Identify which cell holds the provided text, then report its (X, Y) central coordinate. 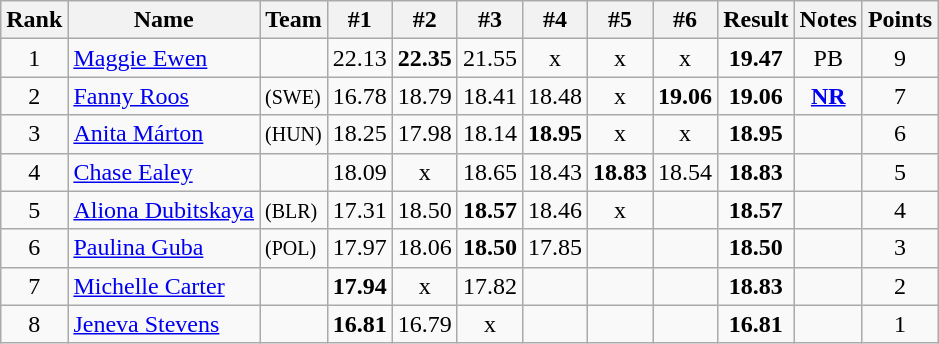
(BLR) (294, 210)
17.94 (360, 286)
Fanny Roos (164, 96)
NR (828, 96)
18.54 (686, 172)
18.65 (490, 172)
Paulina Guba (164, 248)
19.47 (756, 58)
#2 (424, 20)
8 (34, 324)
Name (164, 20)
Points (900, 20)
17.82 (490, 286)
17.97 (360, 248)
18.41 (490, 96)
16.79 (424, 324)
17.98 (424, 134)
Team (294, 20)
#4 (554, 20)
16.78 (360, 96)
18.79 (424, 96)
Maggie Ewen (164, 58)
18.48 (554, 96)
(SWE) (294, 96)
21.55 (490, 58)
18.46 (554, 210)
22.35 (424, 58)
Anita Márton (164, 134)
#5 (620, 20)
(HUN) (294, 134)
Rank (34, 20)
#6 (686, 20)
17.31 (360, 210)
9 (900, 58)
Chase Ealey (164, 172)
Michelle Carter (164, 286)
22.13 (360, 58)
18.25 (360, 134)
Result (756, 20)
Notes (828, 20)
18.09 (360, 172)
18.06 (424, 248)
#1 (360, 20)
Jeneva Stevens (164, 324)
#3 (490, 20)
17.85 (554, 248)
Aliona Dubitskaya (164, 210)
18.14 (490, 134)
PB (828, 58)
(POL) (294, 248)
18.43 (554, 172)
